Search for the cell housing the specified text and yield its (x, y) center coordinate. 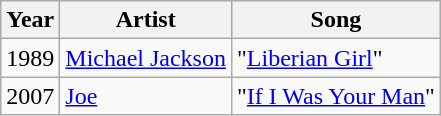
1989 (30, 58)
Year (30, 20)
"Liberian Girl" (336, 58)
"If I Was Your Man" (336, 96)
Joe (146, 96)
Artist (146, 20)
Song (336, 20)
Michael Jackson (146, 58)
2007 (30, 96)
